From the cell containing the given text, extract its center point as (x, y) coordinate. 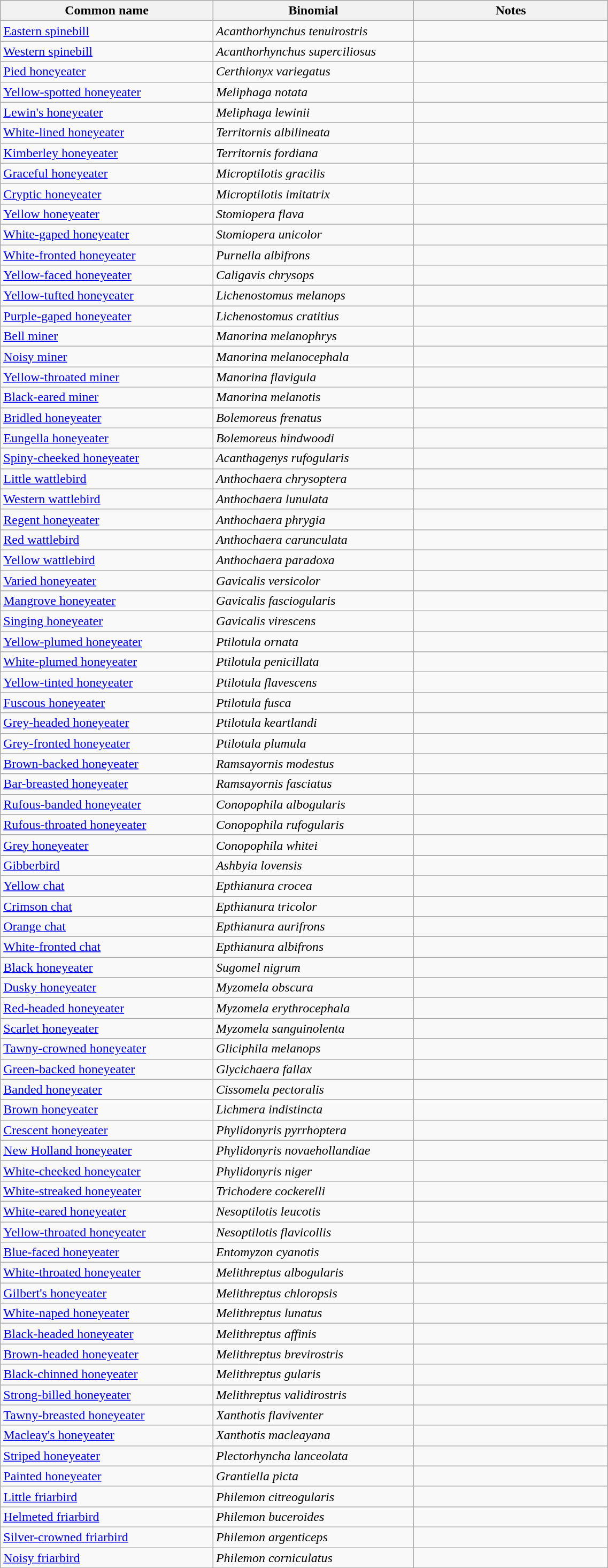
Acanthagenys rufogularis (313, 458)
Manorina melanocephala (313, 357)
Phylidonyris pyrrhoptera (313, 1130)
Grey-fronted honeyeater (107, 743)
Yellow-spotted honeyeater (107, 92)
Ptilotula fusca (313, 703)
Crimson chat (107, 906)
Xanthotis flaviventer (313, 1415)
New Holland honeyeater (107, 1150)
Green-backed honeyeater (107, 1069)
Acanthorhynchus superciliosus (313, 51)
Ramsayornis fasciatus (313, 784)
Ptilotula ornata (313, 642)
Yellow chat (107, 886)
Cissomela pectoralis (313, 1089)
Varied honeyeater (107, 580)
Grey-headed honeyeater (107, 723)
Nesoptilotis flavicollis (313, 1232)
Crescent honeyeater (107, 1130)
Conopophila rufogularis (313, 825)
White-naped honeyeater (107, 1313)
Philemon corniculatus (313, 1558)
Tawny-breasted honeyeater (107, 1415)
Little friarbird (107, 1496)
Graceful honeyeater (107, 173)
Phylidonyris niger (313, 1171)
White-gaped honeyeater (107, 234)
Yellow-throated honeyeater (107, 1232)
Philemon argenticeps (313, 1537)
Lichenostomus melanops (313, 296)
Anthochaera phrygia (313, 519)
Black-eared miner (107, 397)
Caligavis chrysops (313, 275)
Purnella albifrons (313, 255)
Gibberbird (107, 865)
Manorina melanotis (313, 397)
Meliphaga notata (313, 92)
White-throated honeyeater (107, 1273)
Lichmera indistincta (313, 1110)
Anthochaera chrysoptera (313, 479)
Plectorhyncha lanceolata (313, 1456)
Bridled honeyeater (107, 418)
Myzomela sanguinolenta (313, 1028)
Bolemoreus frenatus (313, 418)
Grantiella picta (313, 1476)
White-eared honeyeater (107, 1211)
Phylidonyris novaehollandiae (313, 1150)
White-cheeked honeyeater (107, 1171)
Anthochaera lunulata (313, 499)
Yellow-tinted honeyeater (107, 682)
White-fronted honeyeater (107, 255)
White-fronted chat (107, 947)
Ptilotula penicillata (313, 662)
Anthochaera carunculata (313, 540)
Noisy miner (107, 357)
Yellow-plumed honeyeater (107, 642)
Western wattlebird (107, 499)
Black-headed honeyeater (107, 1334)
Brown-headed honeyeater (107, 1354)
Regent honeyeater (107, 519)
Territornis fordiana (313, 153)
Melithreptus validirostris (313, 1395)
Strong-billed honeyeater (107, 1395)
Red wattlebird (107, 540)
Ashbyia lovensis (313, 865)
Painted honeyeater (107, 1476)
Stomiopera flava (313, 214)
Gavicalis versicolor (313, 580)
Epthianura aurifrons (313, 927)
White-streaked honeyeater (107, 1191)
Melithreptus chloropsis (313, 1293)
Brown honeyeater (107, 1110)
Epthianura crocea (313, 886)
Orange chat (107, 927)
Melithreptus gularis (313, 1374)
White-lined honeyeater (107, 133)
Lichenostomus cratitius (313, 316)
Ramsayornis modestus (313, 764)
Red-headed honeyeater (107, 1008)
Gavicalis fasciogularis (313, 601)
Ptilotula plumula (313, 743)
Certhionyx variegatus (313, 72)
Bolemoreus hindwoodi (313, 438)
Conopophila albogularis (313, 804)
White-plumed honeyeater (107, 662)
Binomial (313, 11)
Rufous-banded honeyeater (107, 804)
Epthianura tricolor (313, 906)
Myzomela erythrocephala (313, 1008)
Melithreptus affinis (313, 1334)
Lewin's honeyeater (107, 112)
Ptilotula flavescens (313, 682)
Black honeyeater (107, 967)
Conopophila whitei (313, 845)
Black-chinned honeyeater (107, 1374)
Glycichaera fallax (313, 1069)
Spiny-cheeked honeyeater (107, 458)
Melithreptus lunatus (313, 1313)
Dusky honeyeater (107, 988)
Gilbert's honeyeater (107, 1293)
Eastern spinebill (107, 31)
Anthochaera paradoxa (313, 560)
Philemon citreogularis (313, 1496)
Noisy friarbird (107, 1558)
Rufous-throated honeyeater (107, 825)
Mangrove honeyeater (107, 601)
Grey honeyeater (107, 845)
Eungella honeyeater (107, 438)
Epthianura albifrons (313, 947)
Myzomela obscura (313, 988)
Bar-breasted honeyeater (107, 784)
Silver-crowned friarbird (107, 1537)
Bell miner (107, 336)
Ptilotula keartlandi (313, 723)
Microptilotis gracilis (313, 173)
Pied honeyeater (107, 72)
Sugomel nigrum (313, 967)
Gliciphila melanops (313, 1049)
Little wattlebird (107, 479)
Brown-backed honeyeater (107, 764)
Meliphaga lewinii (313, 112)
Yellow-faced honeyeater (107, 275)
Manorina flavigula (313, 377)
Philemon buceroides (313, 1517)
Nesoptilotis leucotis (313, 1211)
Banded honeyeater (107, 1089)
Microptilotis imitatrix (313, 194)
Singing honeyeater (107, 621)
Yellow-tufted honeyeater (107, 296)
Entomyzon cyanotis (313, 1252)
Notes (511, 11)
Melithreptus brevirostris (313, 1354)
Acanthorhynchus tenuirostris (313, 31)
Yellow wattlebird (107, 560)
Fuscous honeyeater (107, 703)
Common name (107, 11)
Yellow honeyeater (107, 214)
Cryptic honeyeater (107, 194)
Kimberley honeyeater (107, 153)
Purple-gaped honeyeater (107, 316)
Xanthotis macleayana (313, 1435)
Manorina melanophrys (313, 336)
Gavicalis virescens (313, 621)
Trichodere cockerelli (313, 1191)
Blue-faced honeyeater (107, 1252)
Territornis albilineata (313, 133)
Yellow-throated miner (107, 377)
Western spinebill (107, 51)
Melithreptus albogularis (313, 1273)
Scarlet honeyeater (107, 1028)
Stomiopera unicolor (313, 234)
Macleay's honeyeater (107, 1435)
Striped honeyeater (107, 1456)
Helmeted friarbird (107, 1517)
Tawny-crowned honeyeater (107, 1049)
